Pinpoint the cell where the given text exists, returning its (x, y) midpoint coordinate. 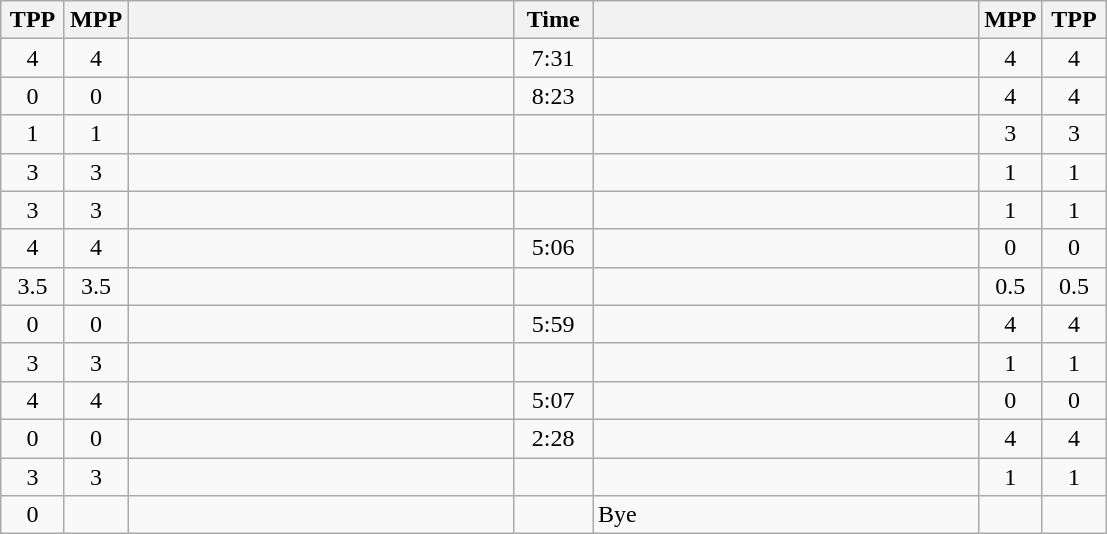
2:28 (554, 438)
7:31 (554, 58)
5:07 (554, 400)
5:06 (554, 248)
Time (554, 20)
5:59 (554, 324)
Bye (785, 515)
8:23 (554, 96)
